Scan for the cell matching the given text and deliver its (X, Y) coordinate at center. 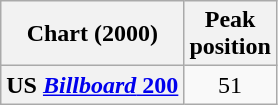
US Billboard 200 (92, 85)
51 (230, 85)
Chart (2000) (92, 34)
Peakposition (230, 34)
